Detect which cell encompasses the target text, then output its [X, Y] center coordinate. 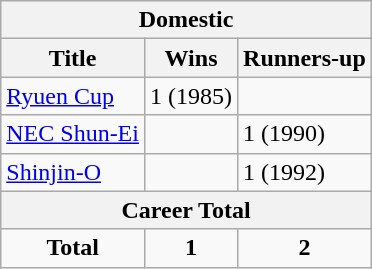
Domestic [186, 20]
Title [73, 58]
1 (1990) [305, 134]
1 [190, 248]
Total [73, 248]
1 (1992) [305, 172]
Wins [190, 58]
NEC Shun-Ei [73, 134]
Career Total [186, 210]
Runners-up [305, 58]
1 (1985) [190, 96]
Ryuen Cup [73, 96]
2 [305, 248]
Shinjin-O [73, 172]
